Find where the given text appears and provide that cell's center as [X, Y] coordinate. 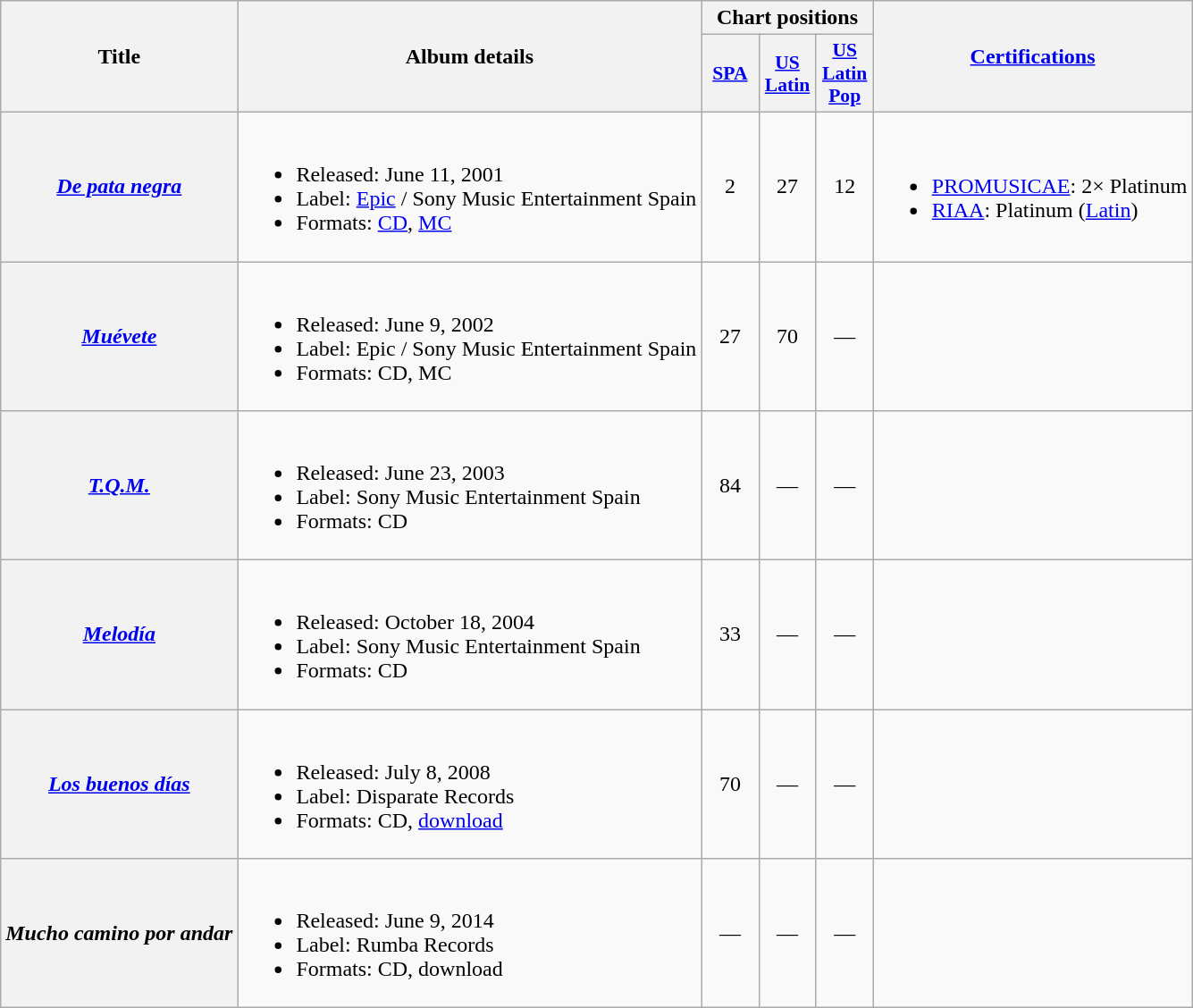
Released: June 9, 2014Label: Rumba RecordsFormats: CD, download [470, 933]
USLatinPop [844, 73]
Album details [470, 57]
T.Q.M. [120, 486]
Released: October 18, 2004Label: Sony Music Entertainment SpainFormats: CD [470, 634]
Released: June 11, 2001Label: Epic / Sony Music Entertainment SpainFormats: CD, MC [470, 186]
84 [730, 486]
Los buenos días [120, 785]
De pata negra [120, 186]
2 [730, 186]
Released: June 9, 2002Label: Epic / Sony Music Entertainment SpainFormats: CD, MC [470, 336]
PROMUSICAE: 2× PlatinumRIAA: Platinum (Latin) [1033, 186]
Muévete [120, 336]
12 [844, 186]
33 [730, 634]
Released: June 23, 2003Label: Sony Music Entertainment SpainFormats: CD [470, 486]
Mucho camino por andar [120, 933]
SPA [730, 73]
Title [120, 57]
USLatin [787, 73]
Certifications [1033, 57]
Released: July 8, 2008Label: Disparate RecordsFormats: CD, download [470, 785]
Melodía [120, 634]
Chart positions [787, 18]
